Provide the [X, Y] coordinate of the cell's center where the given text is located.  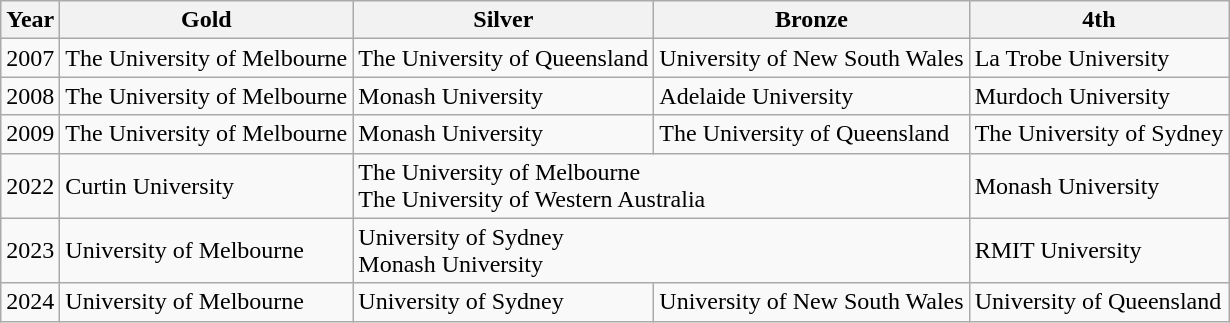
University of Sydney [504, 302]
Year [30, 20]
2008 [30, 96]
RMIT University [1099, 250]
2023 [30, 250]
Murdoch University [1099, 96]
Adelaide University [812, 96]
2024 [30, 302]
Silver [504, 20]
University of SydneyMonash University [661, 250]
Gold [206, 20]
2022 [30, 186]
University of Queensland [1099, 302]
Curtin University [206, 186]
The University of Sydney [1099, 134]
4th [1099, 20]
2007 [30, 58]
La Trobe University [1099, 58]
2009 [30, 134]
Bronze [812, 20]
The University of Melbourne The University of Western Australia [661, 186]
